Return the (X, Y) coordinate for the center point of the cell that contains the specified text.  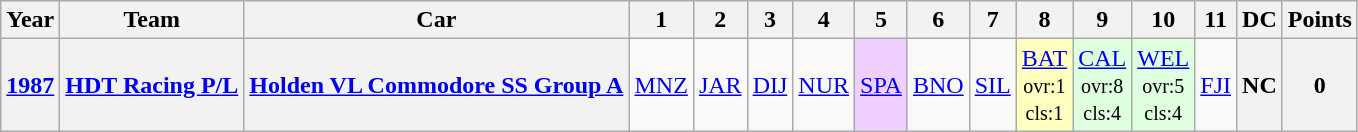
Holden VL Commodore SS Group A (436, 85)
10 (1164, 20)
DC (1260, 20)
7 (992, 20)
2 (720, 20)
Points (1320, 20)
MNZ (661, 85)
DIJ (770, 85)
9 (1102, 20)
FJI (1216, 85)
SPA (882, 85)
BATovr:1cls:1 (1044, 85)
0 (1320, 85)
11 (1216, 20)
NC (1260, 85)
JAR (720, 85)
1987 (30, 85)
Team (152, 20)
BNO (938, 85)
1 (661, 20)
CALovr:8cls:4 (1102, 85)
4 (824, 20)
Year (30, 20)
5 (882, 20)
Car (436, 20)
8 (1044, 20)
6 (938, 20)
NUR (824, 85)
SIL (992, 85)
3 (770, 20)
HDT Racing P/L (152, 85)
WELovr:5cls:4 (1164, 85)
